Detect which cell encompasses the target text, then output its [x, y] center coordinate. 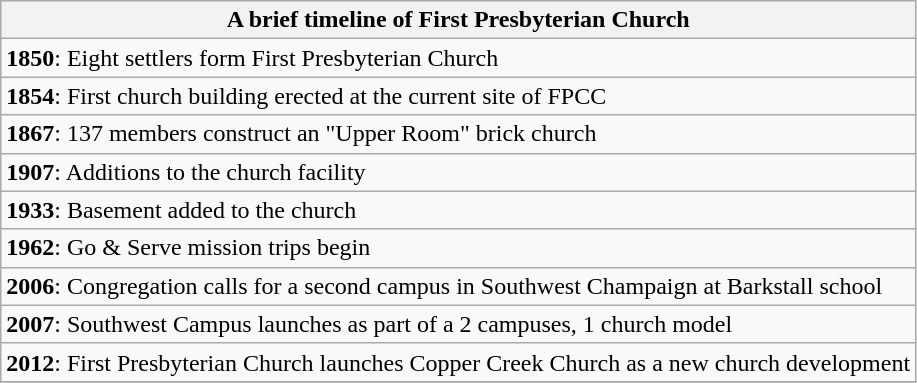
2006: Congregation calls for a second campus in Southwest Champaign at Barkstall school [458, 286]
1933: Basement added to the church [458, 210]
A brief timeline of First Presbyterian Church [458, 20]
1854: First church building erected at the current site of FPCC [458, 96]
2007: Southwest Campus launches as part of a 2 campuses, 1 church model [458, 324]
1907: Additions to the church facility [458, 172]
1867: 137 members construct an "Upper Room" brick church [458, 134]
1962: Go & Serve mission trips begin [458, 248]
1850: Eight settlers form First Presbyterian Church [458, 58]
2012: First Presbyterian Church launches Copper Creek Church as a new church development [458, 362]
